Scan for the cell matching the given text and deliver its [x, y] coordinate at center. 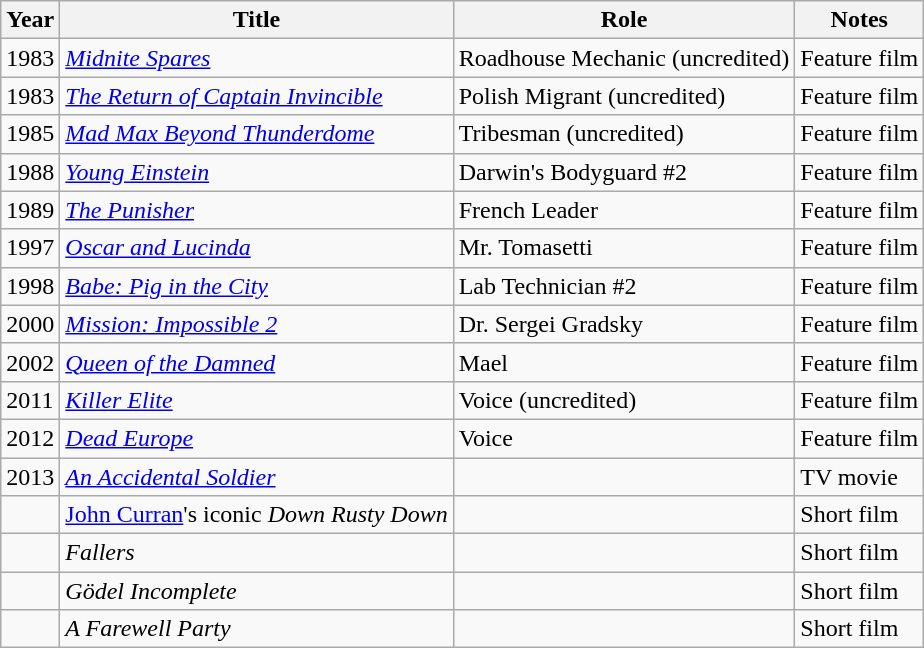
Midnite Spares [256, 58]
1997 [30, 248]
1989 [30, 210]
French Leader [624, 210]
Roadhouse Mechanic (uncredited) [624, 58]
1988 [30, 172]
2002 [30, 362]
Killer Elite [256, 400]
Mael [624, 362]
Fallers [256, 553]
Darwin's Bodyguard #2 [624, 172]
Mad Max Beyond Thunderdome [256, 134]
The Return of Captain Invincible [256, 96]
Notes [860, 20]
An Accidental Soldier [256, 477]
Young Einstein [256, 172]
Gödel Incomplete [256, 591]
Mr. Tomasetti [624, 248]
The Punisher [256, 210]
Tribesman (uncredited) [624, 134]
Voice (uncredited) [624, 400]
A Farewell Party [256, 629]
2013 [30, 477]
Queen of the Damned [256, 362]
Year [30, 20]
Oscar and Lucinda [256, 248]
2011 [30, 400]
Babe: Pig in the City [256, 286]
Title [256, 20]
1998 [30, 286]
Voice [624, 438]
Role [624, 20]
Mission: Impossible 2 [256, 324]
Dead Europe [256, 438]
Lab Technician #2 [624, 286]
1985 [30, 134]
Polish Migrant (uncredited) [624, 96]
2012 [30, 438]
Dr. Sergei Gradsky [624, 324]
TV movie [860, 477]
John Curran's iconic Down Rusty Down [256, 515]
2000 [30, 324]
